Detect which cell encompasses the target text, then output its [x, y] center coordinate. 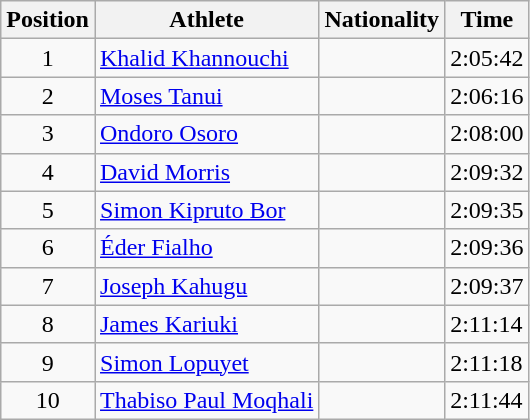
2:06:16 [487, 96]
4 [48, 172]
3 [48, 134]
2:11:14 [487, 324]
Khalid Khannouchi [206, 58]
10 [48, 400]
9 [48, 362]
5 [48, 210]
2 [48, 96]
2:09:32 [487, 172]
Ondoro Osoro [206, 134]
2:11:44 [487, 400]
1 [48, 58]
6 [48, 248]
2:09:36 [487, 248]
Time [487, 20]
7 [48, 286]
2:05:42 [487, 58]
2:09:37 [487, 286]
Simon Lopuyet [206, 362]
Éder Fialho [206, 248]
Athlete [206, 20]
2:09:35 [487, 210]
Thabiso Paul Moqhali [206, 400]
Simon Kipruto Bor [206, 210]
James Kariuki [206, 324]
Joseph Kahugu [206, 286]
Position [48, 20]
2:08:00 [487, 134]
2:11:18 [487, 362]
Nationality [382, 20]
Moses Tanui [206, 96]
8 [48, 324]
David Morris [206, 172]
